Provide the (x, y) coordinate of the cell's center where the given text is located.  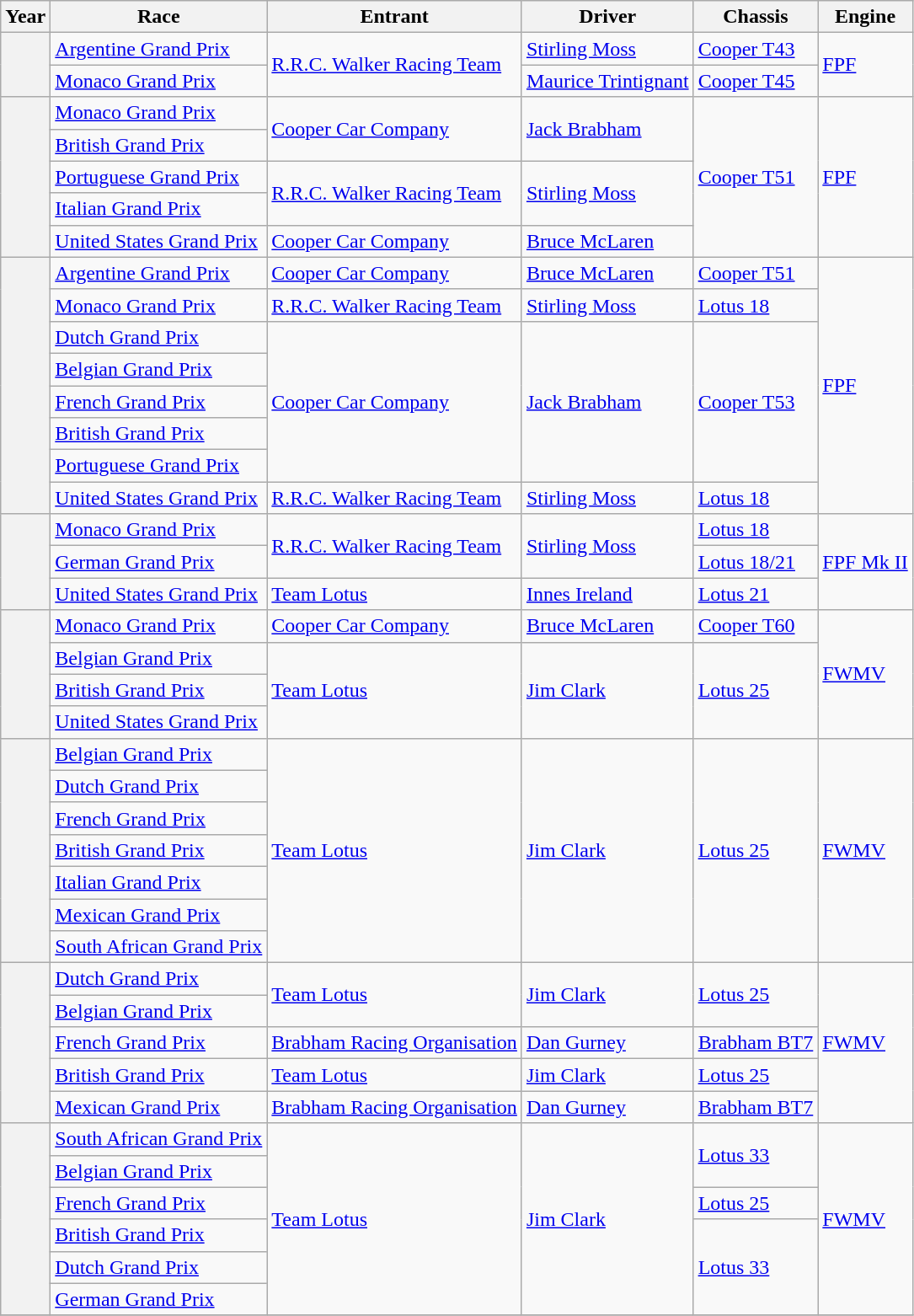
Cooper T60 (756, 626)
Year (25, 17)
Entrant (394, 17)
Race (158, 17)
Chassis (756, 17)
Cooper T45 (756, 81)
Lotus 21 (756, 594)
Maurice Trintignant (607, 81)
Lotus 18/21 (756, 562)
Cooper T53 (756, 401)
FPF Mk II (865, 562)
Cooper T43 (756, 49)
Innes Ireland (607, 594)
Engine (865, 17)
Driver (607, 17)
